Locate the cell with the specified text and output its [x, y] center coordinate. 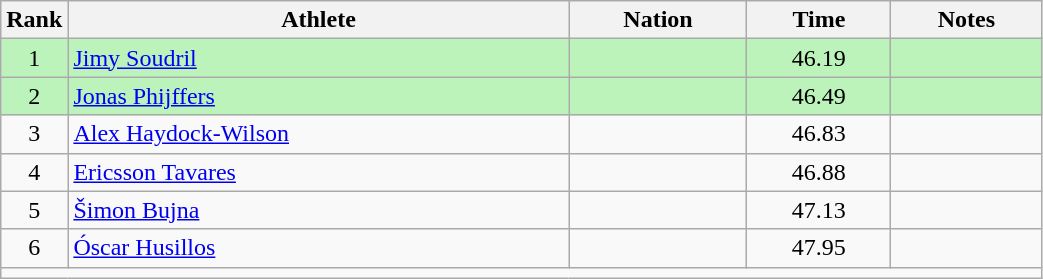
Nation [658, 20]
46.19 [819, 58]
3 [34, 134]
Alex Haydock-Wilson [318, 134]
Ericsson Tavares [318, 172]
47.95 [819, 248]
1 [34, 58]
5 [34, 210]
Óscar Husillos [318, 248]
2 [34, 96]
Jimy Soudril [318, 58]
6 [34, 248]
Notes [966, 20]
46.88 [819, 172]
46.83 [819, 134]
Rank [34, 20]
4 [34, 172]
Time [819, 20]
46.49 [819, 96]
Šimon Bujna [318, 210]
47.13 [819, 210]
Jonas Phijffers [318, 96]
Athlete [318, 20]
